Determine the [x, y] coordinate at the center of the cell enclosing the given text.  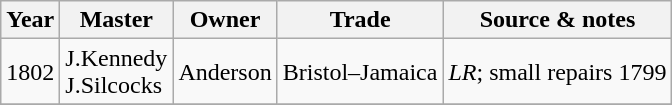
Owner [225, 20]
Trade [360, 20]
Master [116, 20]
Anderson [225, 72]
LR; small repairs 1799 [558, 72]
J.KennedyJ.Silcocks [116, 72]
Year [30, 20]
Source & notes [558, 20]
1802 [30, 72]
Bristol–Jamaica [360, 72]
